Locate the cell with the specified text and output its [x, y] center coordinate. 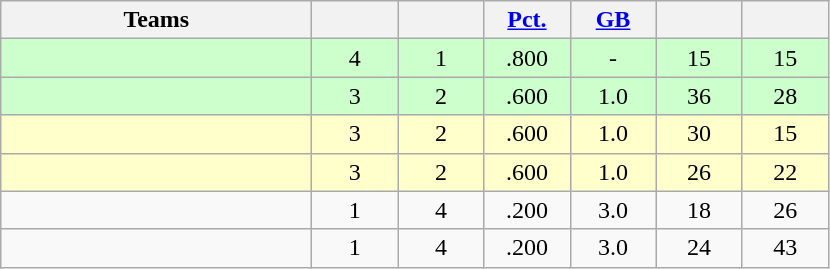
Teams [156, 20]
.800 [527, 58]
18 [699, 210]
43 [785, 248]
- [613, 58]
36 [699, 96]
30 [699, 134]
24 [699, 248]
22 [785, 172]
Pct. [527, 20]
28 [785, 96]
GB [613, 20]
